Pinpoint the cell where the given text exists, returning its (x, y) midpoint coordinate. 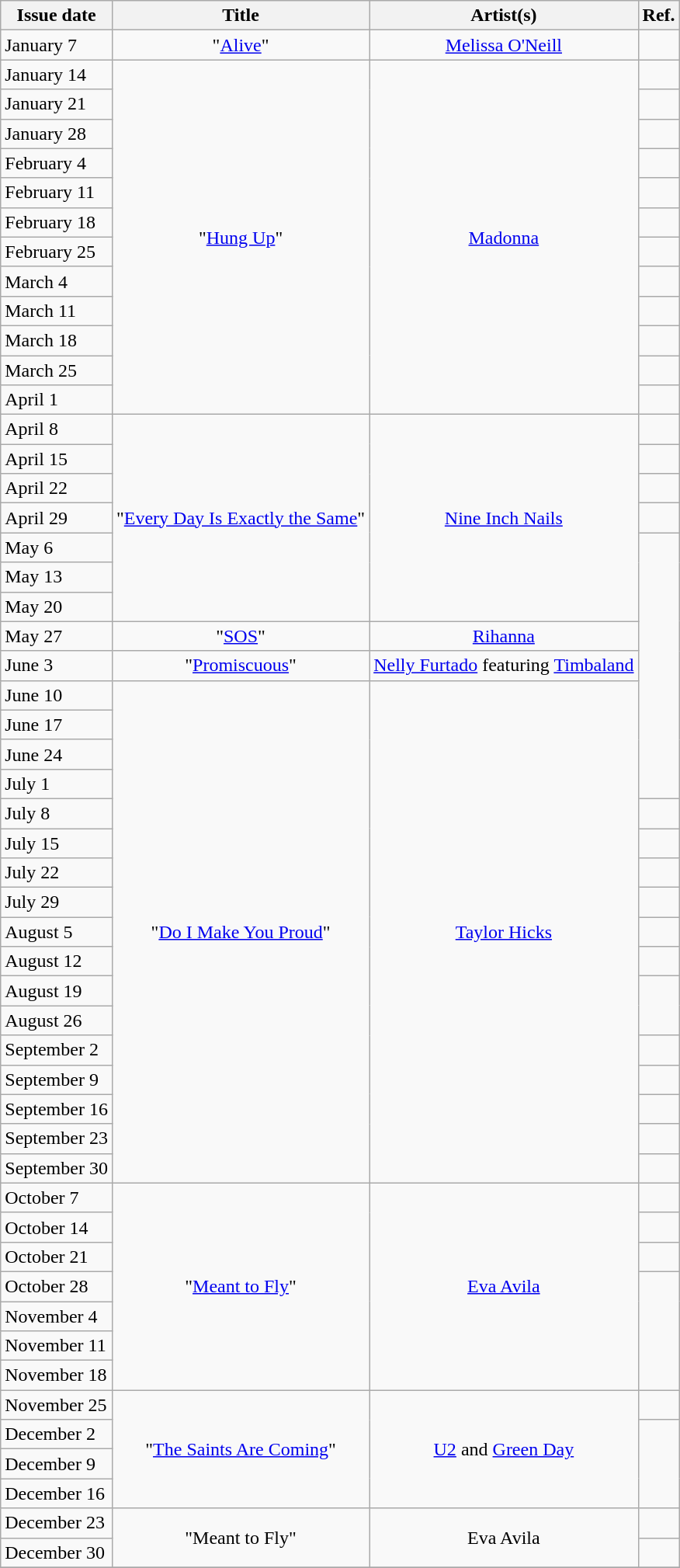
September 2 (57, 1050)
Nine Inch Nails (504, 518)
March 18 (57, 340)
November 4 (57, 1316)
Issue date (57, 16)
October 28 (57, 1286)
January 7 (57, 45)
May 27 (57, 636)
August 12 (57, 961)
November 11 (57, 1346)
April 22 (57, 488)
February 11 (57, 193)
April 15 (57, 459)
"Alive" (241, 45)
April 1 (57, 400)
Ref. (658, 16)
Melissa O'Neill (504, 45)
"Promiscuous" (241, 666)
December 30 (57, 1552)
December 2 (57, 1434)
Rihanna (504, 636)
January 28 (57, 134)
August 26 (57, 1020)
Title (241, 16)
October 7 (57, 1198)
July 15 (57, 843)
Taylor Hicks (504, 932)
December 16 (57, 1493)
June 17 (57, 725)
July 8 (57, 813)
August 19 (57, 991)
August 5 (57, 932)
Artist(s) (504, 16)
June 3 (57, 666)
April 8 (57, 429)
January 21 (57, 104)
"The Saints Are Coming" (241, 1449)
September 23 (57, 1139)
July 29 (57, 902)
November 25 (57, 1405)
November 18 (57, 1375)
February 4 (57, 163)
March 25 (57, 370)
"Do I Make You Proud" (241, 932)
October 14 (57, 1227)
May 13 (57, 577)
June 24 (57, 754)
March 4 (57, 281)
February 18 (57, 222)
U2 and Green Day (504, 1449)
March 11 (57, 311)
"SOS" (241, 636)
February 25 (57, 252)
September 9 (57, 1080)
December 23 (57, 1523)
April 29 (57, 518)
Madonna (504, 238)
September 30 (57, 1168)
September 16 (57, 1109)
January 14 (57, 75)
July 1 (57, 784)
Nelly Furtado featuring Timbaland (504, 666)
"Hung Up" (241, 238)
October 21 (57, 1257)
May 6 (57, 548)
May 20 (57, 607)
June 10 (57, 695)
July 22 (57, 873)
December 9 (57, 1464)
"Every Day Is Exactly the Same" (241, 518)
